Locate the cell with the specified text and output its [x, y] center coordinate. 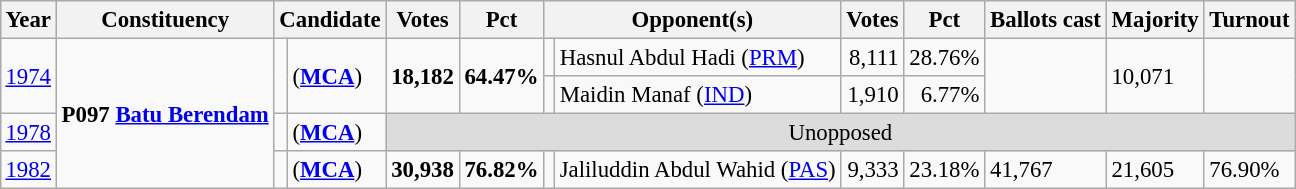
P097 Batu Berendam [165, 113]
1974 [28, 76]
Year [28, 20]
21,605 [1155, 170]
1982 [28, 170]
6.77% [944, 95]
28.76% [944, 57]
1978 [28, 133]
Unopposed [840, 133]
Majority [1155, 20]
18,182 [422, 76]
1,910 [872, 95]
Hasnul Abdul Hadi (PRM) [698, 57]
41,767 [1046, 170]
8,111 [872, 57]
9,333 [872, 170]
76.90% [1250, 170]
23.18% [944, 170]
Maidin Manaf (IND) [698, 95]
Turnout [1250, 20]
Opponent(s) [692, 20]
Ballots cast [1046, 20]
Jaliluddin Abdul Wahid (PAS) [698, 170]
64.47% [502, 76]
Constituency [165, 20]
10,071 [1155, 76]
Candidate [330, 20]
76.82% [502, 170]
30,938 [422, 170]
